Extract the [x, y] coordinate from the center of the cell holding the provided text.  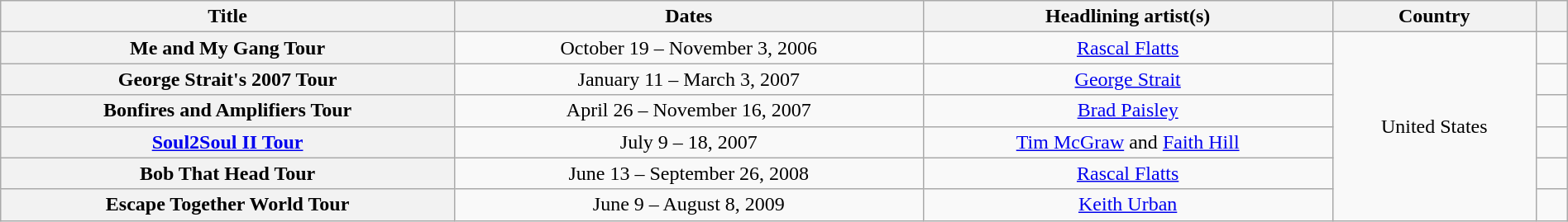
Dates [688, 17]
George Strait [1128, 79]
January 11 – March 3, 2007 [688, 79]
George Strait's 2007 Tour [228, 79]
April 26 – November 16, 2007 [688, 111]
June 13 – September 26, 2008 [688, 173]
Soul2Soul II Tour [228, 142]
Headlining artist(s) [1128, 17]
Bob That Head Tour [228, 173]
Country [1434, 17]
Brad Paisley [1128, 111]
United States [1434, 126]
Escape Together World Tour [228, 205]
Bonfires and Amplifiers Tour [228, 111]
Me and My Gang Tour [228, 48]
October 19 – November 3, 2006 [688, 48]
Tim McGraw and Faith Hill [1128, 142]
July 9 – 18, 2007 [688, 142]
June 9 – August 8, 2009 [688, 205]
Keith Urban [1128, 205]
Title [228, 17]
